From the cell containing the given text, extract its center point as [x, y] coordinate. 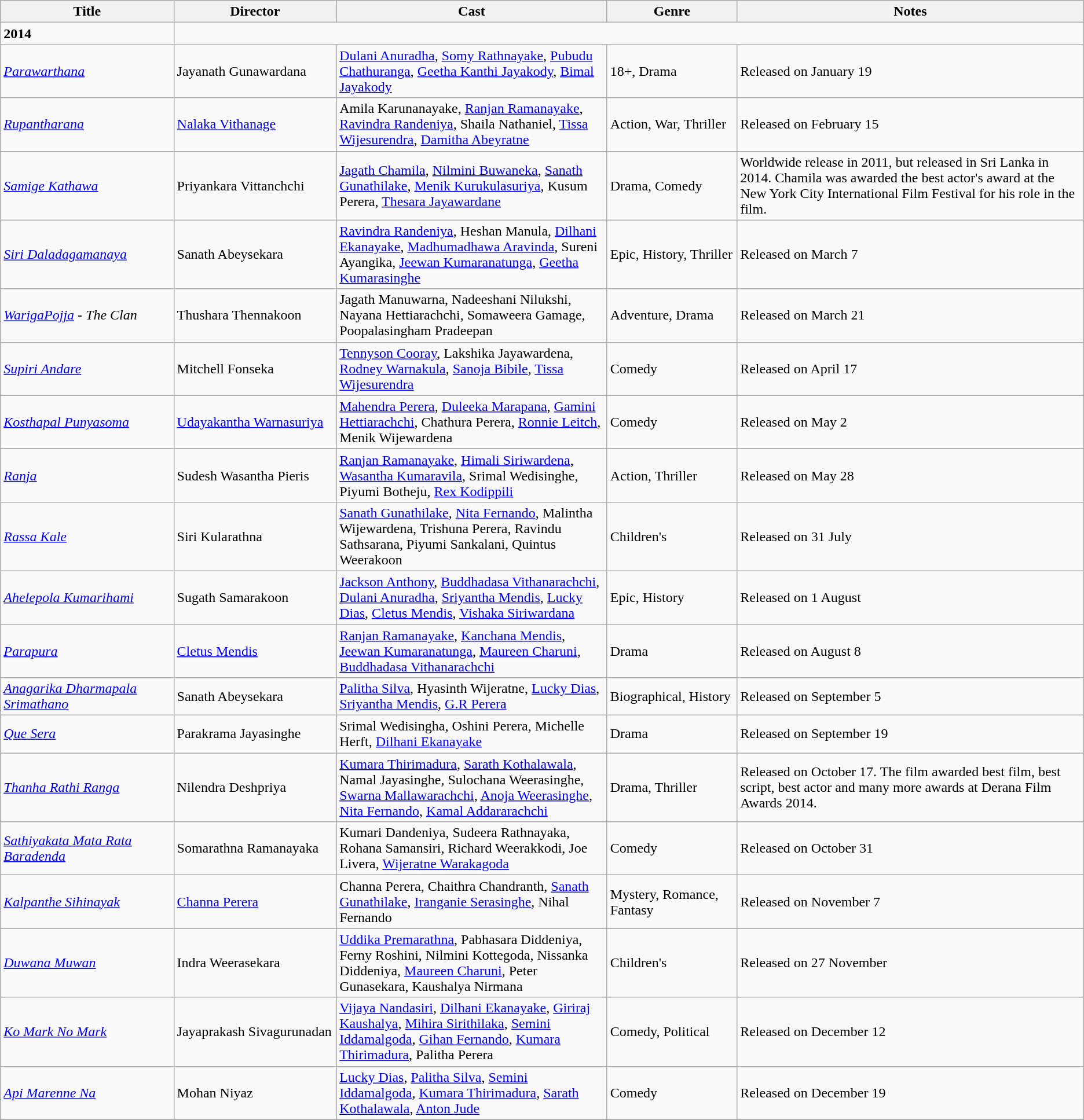
Released on May 2 [910, 422]
Jayaprakash Sivagurunadan [255, 1031]
Released on May 28 [910, 475]
Action, Thriller [672, 475]
Released on March 7 [910, 255]
Amila Karunanayake, Ranjan Ramanayake, Ravindra Randeniya, Shaila Nathaniel, Tissa Wijesurendra, Damitha Abeyratne [472, 124]
Siri Kularathna [255, 536]
Released on 27 November [910, 963]
Parapura [87, 651]
Drama, Comedy [672, 185]
Srimal Wedisingha, Oshini Perera, Michelle Herft, Dilhani Ekanayake [472, 734]
Somarathna Ramanayaka [255, 849]
Released on December 19 [910, 1093]
Sathiyakata Mata Rata Baradenda [87, 849]
Sugath Samarakoon [255, 597]
Ranjan Ramanayake, Himali Siriwardena, Wasantha Kumaravila, Srimal Wedisinghe, Piyumi Botheju, Rex Kodippili [472, 475]
Palitha Silva, Hyasinth Wijeratne, Lucky Dias, Sriyantha Mendis, G.R Perera [472, 697]
Adventure, Drama [672, 315]
Mohan Niyaz [255, 1093]
Title [87, 12]
Mahendra Perera, Duleeka Marapana, Gamini Hettiarachchi, Chathura Perera, Ronnie Leitch, Menik Wijewardena [472, 422]
Released on November 7 [910, 902]
Ravindra Randeniya, Heshan Manula, Dilhani Ekanayake, Madhumadhawa Aravinda, Sureni Ayangika, Jeewan Kumaranatunga, Geetha Kumarasinghe [472, 255]
18+, Drama [672, 71]
Channa Perera, Chaithra Chandranth, Sanath Gunathilake, Iranganie Serasinghe, Nihal Fernando [472, 902]
Cast [472, 12]
Released on September 19 [910, 734]
Released on January 19 [910, 71]
Mitchell Fonseka [255, 369]
Action, War, Thriller [672, 124]
Ahelepola Kumarihami [87, 597]
Channa Perera [255, 902]
Released on April 17 [910, 369]
Mystery, Romance, Fantasy [672, 902]
Parakrama Jayasinghe [255, 734]
Dulani Anuradha, Somy Rathnayake, Pubudu Chathuranga, Geetha Kanthi Jayakody, Bimal Jayakody [472, 71]
Lucky Dias, Palitha Silva, Semini Iddamalgoda, Kumara Thirimadura, Sarath Kothalawala, Anton Jude [472, 1093]
Thushara Thennakoon [255, 315]
Released on March 21 [910, 315]
Ko Mark No Mark [87, 1031]
Jagath Manuwarna, Nadeeshani Nilukshi, Nayana Hettiarachchi, Somaweera Gamage, Poopalasingham Pradeepan [472, 315]
Indra Weerasekara [255, 963]
2014 [87, 34]
Anagarika Dharmapala Srimathano [87, 697]
Sanath Gunathilake, Nita Fernando, Malintha Wijewardena, Trishuna Perera, Ravindu Sathsarana, Piyumi Sankalani, Quintus Weerakoon [472, 536]
Duwana Muwan [87, 963]
Released on October 31 [910, 849]
Comedy, Political [672, 1031]
Parawarthana [87, 71]
Supiri Andare [87, 369]
Udayakantha Warnasuriya [255, 422]
Sudesh Wasantha Pieris [255, 475]
Jagath Chamila, Nilmini Buwaneka, Sanath Gunathilake, Menik Kurukulasuriya, Kusum Perera, Thesara Jayawardane [472, 185]
Rassa Kale [87, 536]
Epic, History [672, 597]
Released on September 5 [910, 697]
Nilendra Deshpriya [255, 787]
Api Marenne Na [87, 1093]
Released on October 17. The film awarded best film, best script, best actor and many more awards at Derana Film Awards 2014. [910, 787]
Tennyson Cooray, Lakshika Jayawardena, Rodney Warnakula, Sanoja Bibile, Tissa Wijesurendra [472, 369]
Jayanath Gunawardana [255, 71]
Rupantharana [87, 124]
Samige Kathawa [87, 185]
Thanha Rathi Ranga [87, 787]
Released on 1 August [910, 597]
Epic, History, Thriller [672, 255]
Kalpanthe Sihinayak [87, 902]
Ranjan Ramanayake, Kanchana Mendis, Jeewan Kumaranatunga, Maureen Charuni, Buddhadasa Vithanarachchi [472, 651]
Siri Daladagamanaya [87, 255]
Jackson Anthony, Buddhadasa Vithanarachchi, Dulani Anuradha, Sriyantha Mendis, Lucky Dias, Cletus Mendis, Vishaka Siriwardana [472, 597]
Uddika Premarathna, Pabhasara Diddeniya, Ferny Roshini, Nilmini Kottegoda, Nissanka Diddeniya, Maureen Charuni, Peter Gunasekara, Kaushalya Nirmana [472, 963]
Kosthapal Punyasoma [87, 422]
Biographical, History [672, 697]
Vijaya Nandasiri, Dilhani Ekanayake, Giriraj Kaushalya, Mihira Sirithilaka, Semini Iddamalgoda, Gihan Fernando, Kumara Thirimadura, Palitha Perera [472, 1031]
Director [255, 12]
Released on December 12 [910, 1031]
Cletus Mendis [255, 651]
Que Sera [87, 734]
WarigaPojja - The Clan [87, 315]
Released on February 15 [910, 124]
Drama, Thriller [672, 787]
Ranja [87, 475]
Nalaka Vithanage [255, 124]
Genre [672, 12]
Priyankara Vittanchchi [255, 185]
Released on 31 July [910, 536]
Released on August 8 [910, 651]
Kumari Dandeniya, Sudeera Rathnayaka, Rohana Samansiri, Richard Weerakkodi, Joe Livera, Wijeratne Warakagoda [472, 849]
Notes [910, 12]
